For the text-containing cell, return its midpoint in (X, Y) coordinate format. 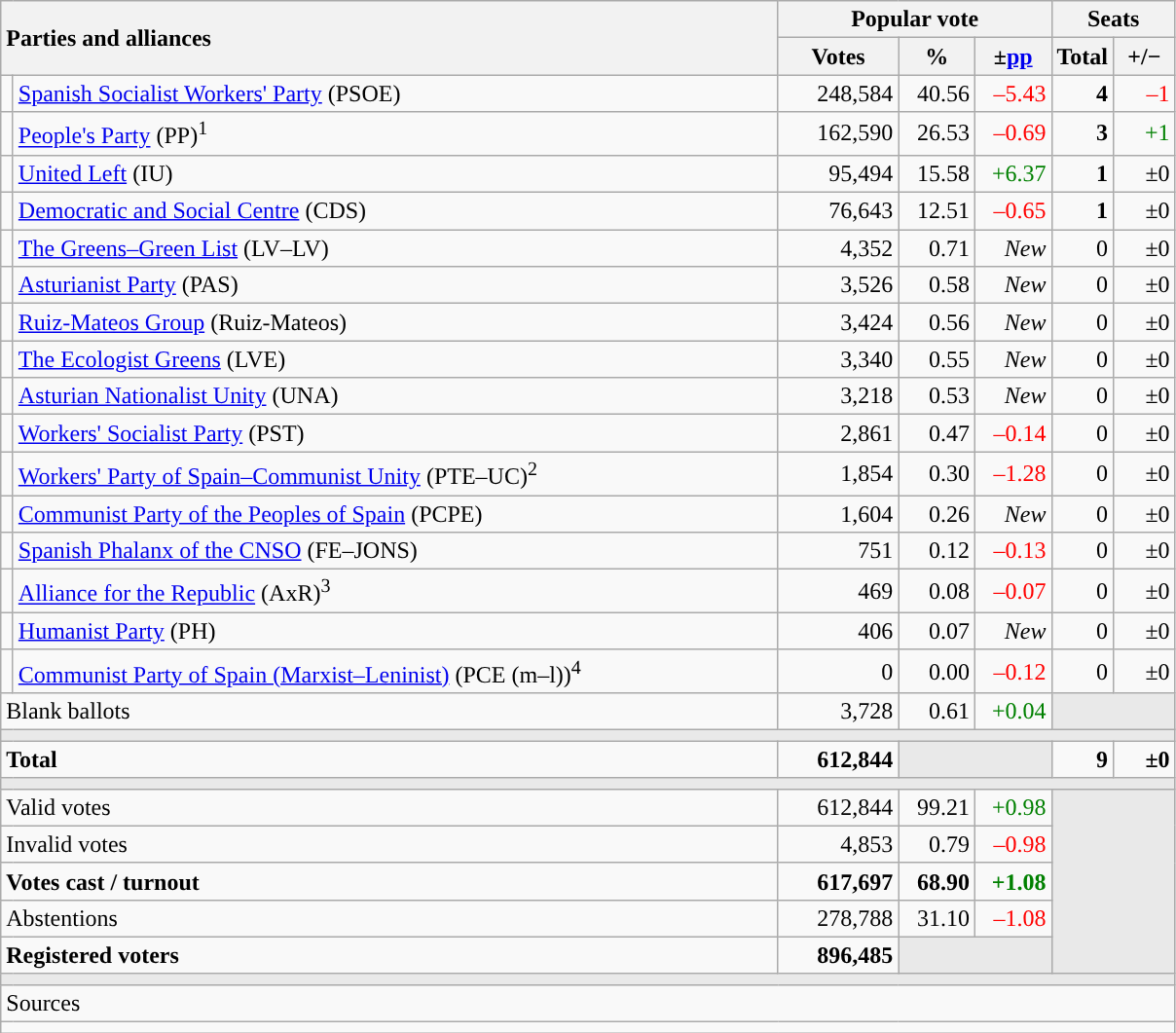
0.53 (937, 396)
–0.12 (1012, 672)
Votes cast / turnout (389, 881)
Votes (838, 56)
–1.28 (1012, 473)
Blank ballots (389, 712)
1,854 (838, 473)
0.00 (937, 672)
–0.13 (1012, 551)
Alliance for the Republic (AxR)3 (395, 592)
–0.69 (1012, 134)
4,352 (838, 248)
3,218 (838, 396)
1,604 (838, 514)
3,424 (838, 322)
3 (1083, 134)
469 (838, 592)
12.51 (937, 211)
278,788 (838, 918)
4 (1083, 93)
896,485 (838, 955)
Democratic and Social Centre (CDS) (395, 211)
Humanist Party (PH) (395, 631)
248,584 (838, 93)
95,494 (838, 173)
The Greens–Green List (LV–LV) (395, 248)
–0.14 (1012, 433)
0.58 (937, 285)
Spanish Phalanx of the CNSO (FE–JONS) (395, 551)
40.56 (937, 93)
76,643 (838, 211)
+1.08 (1012, 881)
–0.98 (1012, 844)
3,526 (838, 285)
+0.98 (1012, 807)
Workers' Socialist Party (PST) (395, 433)
617,697 (838, 881)
0.26 (937, 514)
Registered voters (389, 955)
0.61 (937, 712)
3,340 (838, 359)
4,853 (838, 844)
People's Party (PP)1 (395, 134)
Communist Party of Spain (Marxist–Leninist) (PCE (m–l))4 (395, 672)
–0.65 (1012, 211)
–0.07 (1012, 592)
+0.04 (1012, 712)
Invalid votes (389, 844)
+1 (1145, 134)
–1 (1145, 93)
99.21 (937, 807)
–1.08 (1012, 918)
0.47 (937, 433)
15.58 (937, 173)
Abstentions (389, 918)
406 (838, 631)
The Ecologist Greens (LVE) (395, 359)
0.56 (937, 322)
United Left (IU) (395, 173)
68.90 (937, 881)
Popular vote (915, 19)
±pp (1012, 56)
0.55 (937, 359)
2,861 (838, 433)
0.12 (937, 551)
Spanish Socialist Workers' Party (PSOE) (395, 93)
9 (1083, 759)
0.08 (937, 592)
0.79 (937, 844)
Parties and alliances (389, 38)
31.10 (937, 918)
Valid votes (389, 807)
0.30 (937, 473)
Sources (588, 1003)
Workers' Party of Spain–Communist Unity (PTE–UC)2 (395, 473)
+6.37 (1012, 173)
0.71 (937, 248)
162,590 (838, 134)
751 (838, 551)
Communist Party of the Peoples of Spain (PCPE) (395, 514)
–5.43 (1012, 93)
Asturianist Party (PAS) (395, 285)
0.07 (937, 631)
3,728 (838, 712)
26.53 (937, 134)
Asturian Nationalist Unity (UNA) (395, 396)
Seats (1114, 19)
+/− (1145, 56)
Ruiz-Mateos Group (Ruiz-Mateos) (395, 322)
% (937, 56)
